Scan for the cell matching the given text and deliver its (x, y) coordinate at center. 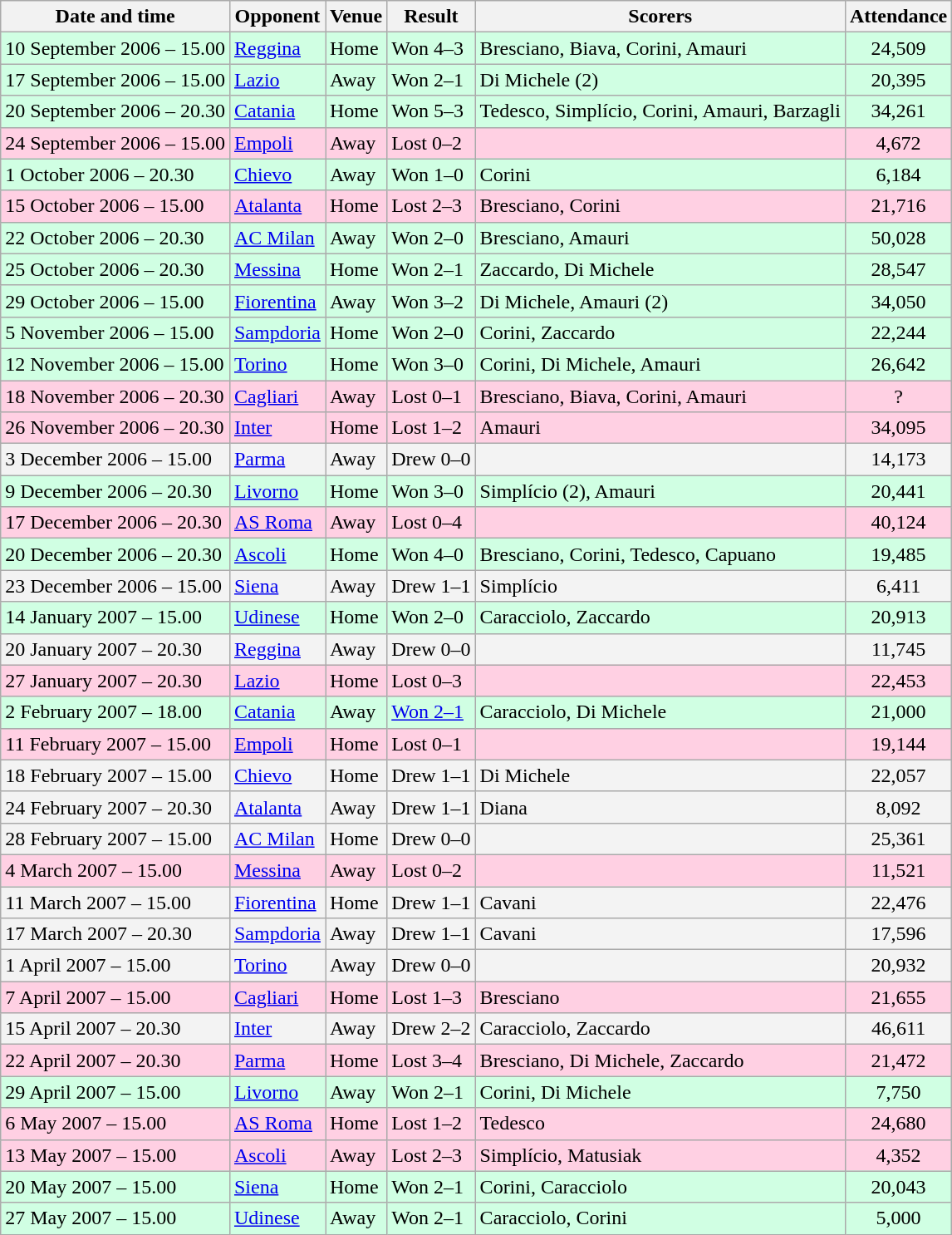
Simplício, Matusiak (660, 1155)
22,476 (898, 902)
2 February 2007 – 18.00 (115, 712)
11,521 (898, 870)
10 September 2006 – 15.00 (115, 48)
6,411 (898, 586)
26 November 2006 – 20.30 (115, 428)
Lost 0–4 (431, 523)
Lost 0–3 (431, 681)
Bresciano, Di Michele, Zaccardo (660, 1060)
4 March 2007 – 15.00 (115, 870)
Corini, Di Michele (660, 1092)
27 May 2007 – 15.00 (115, 1218)
3 December 2006 – 15.00 (115, 460)
4,672 (898, 143)
Attendance (898, 17)
12 November 2006 – 15.00 (115, 364)
15 October 2006 – 15.00 (115, 206)
20 December 2006 – 20.30 (115, 554)
Tedesco, Simplício, Corini, Amauri, Barzagli (660, 111)
25 October 2006 – 20.30 (115, 269)
13 May 2007 – 15.00 (115, 1155)
Bresciano, Corini, Tedesco, Capuano (660, 554)
7 April 2007 – 15.00 (115, 997)
Caracciolo, Di Michele (660, 712)
Diana (660, 807)
24 February 2007 – 20.30 (115, 807)
21,000 (898, 712)
20 May 2007 – 15.00 (115, 1187)
22,453 (898, 681)
34,261 (898, 111)
Opponent (277, 17)
11 February 2007 – 15.00 (115, 744)
46,611 (898, 1029)
1 April 2007 – 15.00 (115, 966)
26,642 (898, 364)
? (898, 396)
1 October 2006 – 20.30 (115, 175)
9 December 2006 – 20.30 (115, 491)
20,913 (898, 617)
24 September 2006 – 15.00 (115, 143)
24,509 (898, 48)
11 March 2007 – 15.00 (115, 902)
5 November 2006 – 15.00 (115, 332)
21,716 (898, 206)
34,050 (898, 301)
8,092 (898, 807)
40,124 (898, 523)
18 November 2006 – 20.30 (115, 396)
17,596 (898, 934)
22 October 2006 – 20.30 (115, 238)
17 September 2006 – 15.00 (115, 80)
11,745 (898, 649)
17 March 2007 – 20.30 (115, 934)
15 April 2007 – 20.30 (115, 1029)
Corini, Di Michele, Amauri (660, 364)
Bresciano, Amauri (660, 238)
27 January 2007 – 20.30 (115, 681)
4,352 (898, 1155)
Date and time (115, 17)
20,043 (898, 1187)
23 December 2006 – 15.00 (115, 586)
28,547 (898, 269)
7,750 (898, 1092)
20,932 (898, 966)
19,144 (898, 744)
Scorers (660, 17)
Di Michele (2) (660, 80)
Bresciano, Corini (660, 206)
14,173 (898, 460)
Drew 2–2 (431, 1029)
Won 4–3 (431, 48)
20,395 (898, 80)
22,057 (898, 775)
Lost 3–4 (431, 1060)
17 December 2006 – 20.30 (115, 523)
29 October 2006 – 15.00 (115, 301)
34,095 (898, 428)
Corini, Zaccardo (660, 332)
21,655 (898, 997)
Caracciolo, Corini (660, 1218)
24,680 (898, 1124)
Result (431, 17)
20 January 2007 – 20.30 (115, 649)
28 February 2007 – 15.00 (115, 839)
22,244 (898, 332)
29 April 2007 – 15.00 (115, 1092)
6 May 2007 – 15.00 (115, 1124)
25,361 (898, 839)
Won 5–3 (431, 111)
6,184 (898, 175)
20,441 (898, 491)
19,485 (898, 554)
Amauri (660, 428)
20 September 2006 – 20.30 (115, 111)
Bresciano (660, 997)
14 January 2007 – 15.00 (115, 617)
Won 1–0 (431, 175)
Corini, Caracciolo (660, 1187)
Zaccardo, Di Michele (660, 269)
5,000 (898, 1218)
Di Michele, Amauri (2) (660, 301)
Won 4–0 (431, 554)
Corini (660, 175)
Simplício (660, 586)
22 April 2007 – 20.30 (115, 1060)
Won 3–2 (431, 301)
21,472 (898, 1060)
Venue (356, 17)
18 February 2007 – 15.00 (115, 775)
Di Michele (660, 775)
Simplício (2), Amauri (660, 491)
50,028 (898, 238)
Lost 1–3 (431, 997)
Tedesco (660, 1124)
